From the cell containing the given text, extract its center point as [X, Y] coordinate. 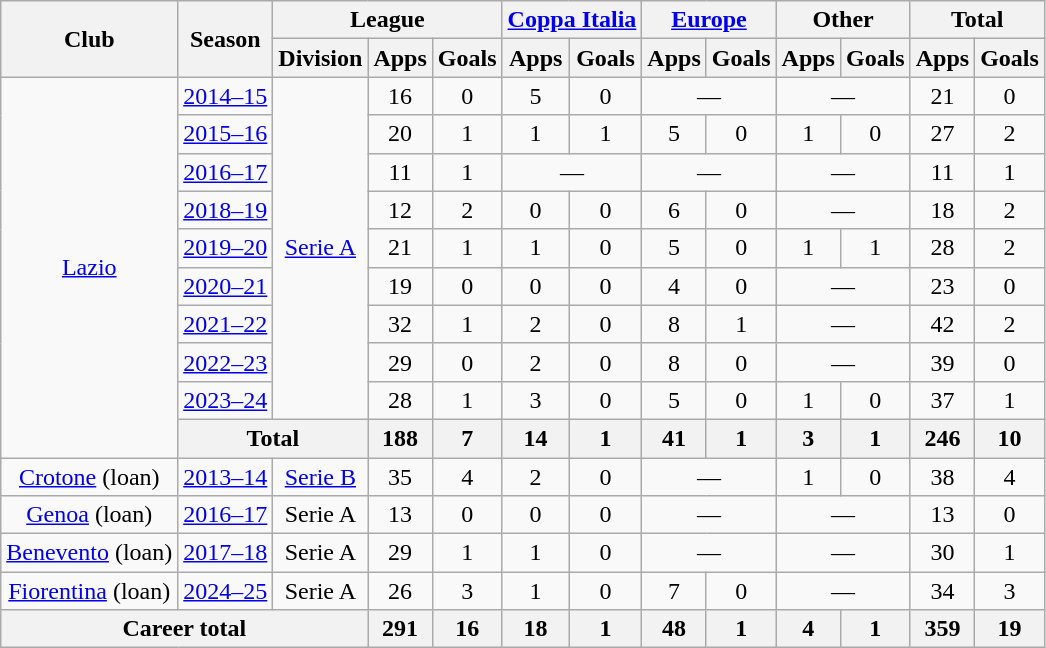
27 [942, 134]
41 [674, 438]
Season [226, 39]
20 [400, 134]
2017–18 [226, 553]
246 [942, 438]
Europe [709, 20]
League [388, 20]
188 [400, 438]
Other [843, 20]
2014–15 [226, 96]
2015–16 [226, 134]
2013–14 [226, 477]
12 [400, 210]
Benevento (loan) [90, 553]
Lazio [90, 268]
Fiorentina (loan) [90, 591]
Division [320, 58]
359 [942, 629]
34 [942, 591]
32 [400, 324]
35 [400, 477]
38 [942, 477]
6 [674, 210]
Career total [184, 629]
37 [942, 400]
10 [1010, 438]
291 [400, 629]
2018–19 [226, 210]
39 [942, 362]
26 [400, 591]
Serie B [320, 477]
48 [674, 629]
2020–21 [226, 286]
Club [90, 39]
2022–23 [226, 362]
23 [942, 286]
2019–20 [226, 248]
Genoa (loan) [90, 515]
42 [942, 324]
2021–22 [226, 324]
Coppa Italia [572, 20]
30 [942, 553]
14 [536, 438]
2024–25 [226, 591]
Crotone (loan) [90, 477]
2023–24 [226, 400]
